Scan for the cell matching the given text and deliver its (x, y) coordinate at center. 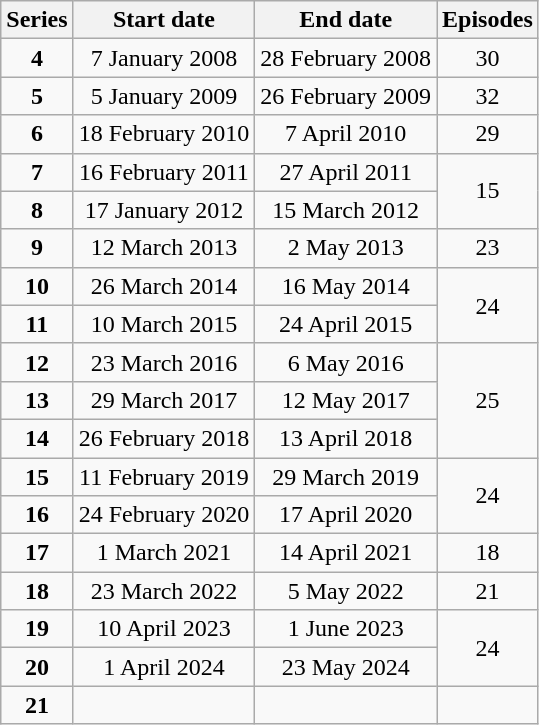
28 February 2008 (346, 58)
24 February 2020 (164, 515)
26 February 2018 (164, 438)
10 April 2023 (164, 629)
Series (37, 20)
29 March 2017 (164, 400)
23 March 2016 (164, 362)
1 March 2021 (164, 553)
17 (37, 553)
Start date (164, 20)
16 May 2014 (346, 286)
6 May 2016 (346, 362)
8 (37, 210)
12 May 2017 (346, 400)
5 January 2009 (164, 96)
27 April 2011 (346, 172)
17 April 2020 (346, 515)
5 (37, 96)
10 (37, 286)
26 March 2014 (164, 286)
7 January 2008 (164, 58)
23 (488, 248)
End date (346, 20)
23 May 2024 (346, 667)
7 April 2010 (346, 134)
30 (488, 58)
6 (37, 134)
32 (488, 96)
29 March 2019 (346, 477)
25 (488, 400)
17 January 2012 (164, 210)
9 (37, 248)
14 (37, 438)
16 February 2011 (164, 172)
12 March 2013 (164, 248)
18 February 2010 (164, 134)
4 (37, 58)
7 (37, 172)
1 June 2023 (346, 629)
10 March 2015 (164, 324)
11 (37, 324)
11 February 2019 (164, 477)
19 (37, 629)
24 April 2015 (346, 324)
15 March 2012 (346, 210)
1 April 2024 (164, 667)
26 February 2009 (346, 96)
14 April 2021 (346, 553)
20 (37, 667)
13 (37, 400)
5 May 2022 (346, 591)
2 May 2013 (346, 248)
13 April 2018 (346, 438)
23 March 2022 (164, 591)
29 (488, 134)
16 (37, 515)
12 (37, 362)
Episodes (488, 20)
